Locate the cell with the specified text and output its [X, Y] center coordinate. 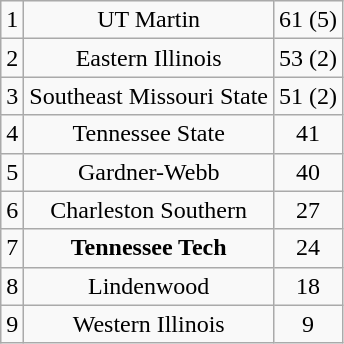
6 [12, 210]
27 [308, 210]
UT Martin [149, 20]
24 [308, 248]
Lindenwood [149, 286]
Western Illinois [149, 324]
4 [12, 134]
53 (2) [308, 58]
8 [12, 286]
7 [12, 248]
18 [308, 286]
Tennessee Tech [149, 248]
3 [12, 96]
5 [12, 172]
1 [12, 20]
51 (2) [308, 96]
Charleston Southern [149, 210]
2 [12, 58]
Tennessee State [149, 134]
Southeast Missouri State [149, 96]
41 [308, 134]
Eastern Illinois [149, 58]
61 (5) [308, 20]
Gardner-Webb [149, 172]
40 [308, 172]
